Locate the cell with the specified text and output its [X, Y] center coordinate. 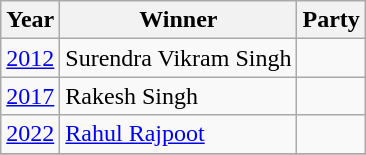
2012 [30, 58]
Winner [178, 20]
Surendra Vikram Singh [178, 58]
Party [331, 20]
2017 [30, 96]
Year [30, 20]
2022 [30, 134]
Rahul Rajpoot [178, 134]
Rakesh Singh [178, 96]
